Pinpoint the cell where the given text exists, returning its [x, y] midpoint coordinate. 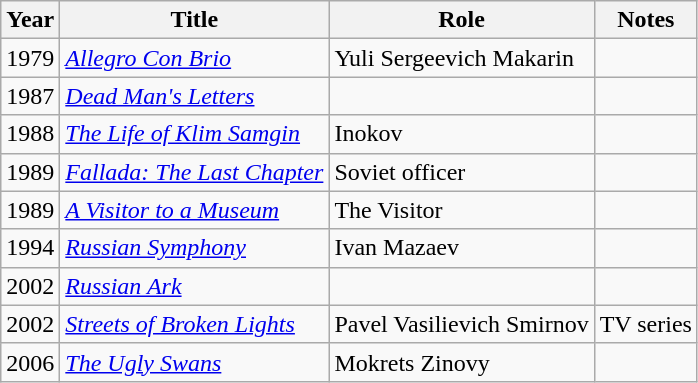
Yuli Sergeevich Makarin [462, 58]
Role [462, 20]
2006 [30, 362]
1979 [30, 58]
Mokrets Zinovy [462, 362]
Pavel Vasilievich Smirnov [462, 324]
Fallada: The Last Chapter [194, 172]
1988 [30, 134]
Soviet officer [462, 172]
1987 [30, 96]
Dead Man's Letters [194, 96]
A Visitor to a Museum [194, 210]
Streets of Broken Lights [194, 324]
The Life of Klim Samgin [194, 134]
Notes [646, 20]
The Ugly Swans [194, 362]
Allegro Con Brio [194, 58]
TV series [646, 324]
Ivan Mazaev [462, 248]
Russian Symphony [194, 248]
Title [194, 20]
Inokov [462, 134]
The Visitor [462, 210]
1994 [30, 248]
Year [30, 20]
Russian Ark [194, 286]
